Provide the (x, y) coordinate of the cell's center where the given text is located.  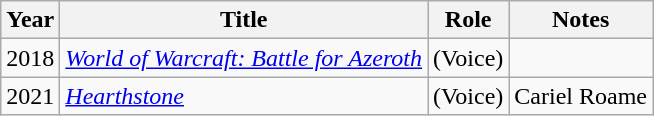
Title (244, 20)
Notes (581, 20)
Role (468, 20)
Year (30, 20)
World of Warcraft: Battle for Azeroth (244, 58)
2021 (30, 96)
Cariel Roame (581, 96)
Hearthstone (244, 96)
2018 (30, 58)
